Identify which cell holds the provided text, then report its [x, y] central coordinate. 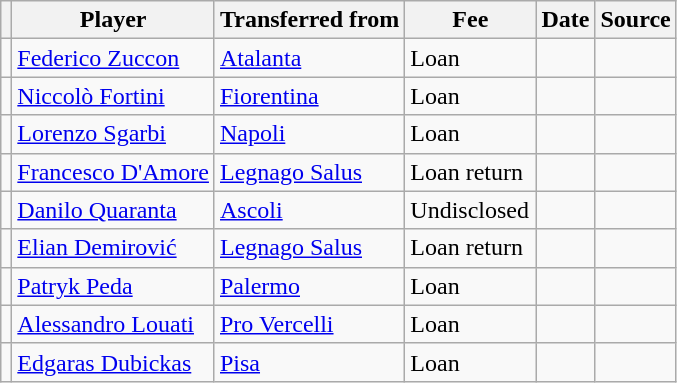
Niccolò Fortini [114, 96]
Pro Vercelli [309, 324]
Atalanta [309, 58]
Edgaras Dubickas [114, 362]
Elian Demirović [114, 248]
Fee [470, 20]
Undisclosed [470, 210]
Alessandro Louati [114, 324]
Patryk Peda [114, 286]
Pisa [309, 362]
Danilo Quaranta [114, 210]
Ascoli [309, 210]
Francesco D'Amore [114, 172]
Lorenzo Sgarbi [114, 134]
Federico Zuccon [114, 58]
Date [566, 20]
Source [636, 20]
Fiorentina [309, 96]
Transferred from [309, 20]
Napoli [309, 134]
Player [114, 20]
Palermo [309, 286]
